Identify which cell holds the provided text, then report its (x, y) central coordinate. 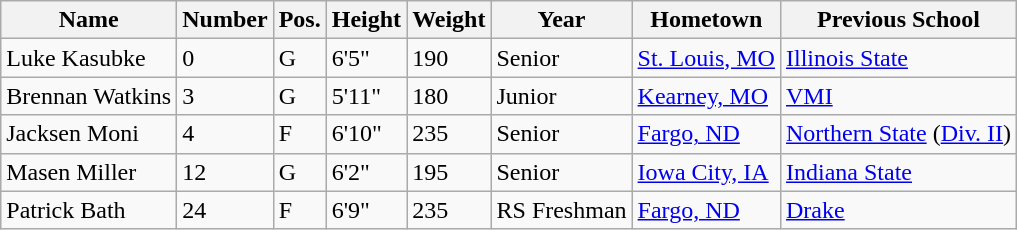
5'11" (366, 96)
RS Freshman (562, 210)
190 (449, 58)
6'5" (366, 58)
0 (225, 58)
Number (225, 20)
Masen Miller (89, 172)
195 (449, 172)
6'10" (366, 134)
Pos. (300, 20)
Illinois State (898, 58)
Drake (898, 210)
6'9" (366, 210)
Junior (562, 96)
Weight (449, 20)
3 (225, 96)
Height (366, 20)
Brennan Watkins (89, 96)
Jacksen Moni (89, 134)
6'2" (366, 172)
VMI (898, 96)
24 (225, 210)
Previous School (898, 20)
Indiana State (898, 172)
Iowa City, IA (706, 172)
Northern State (Div. II) (898, 134)
180 (449, 96)
Hometown (706, 20)
4 (225, 134)
Luke Kasubke (89, 58)
12 (225, 172)
Name (89, 20)
Year (562, 20)
St. Louis, MO (706, 58)
Kearney, MO (706, 96)
Patrick Bath (89, 210)
